Scan for the cell matching the given text and deliver its [X, Y] coordinate at center. 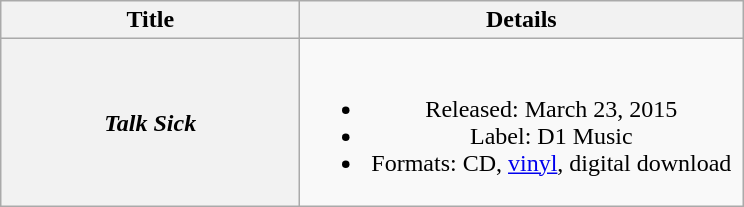
Talk Sick [150, 122]
Details [522, 20]
Title [150, 20]
Released: March 23, 2015Label: D1 MusicFormats: CD, vinyl, digital download [522, 122]
